From the cell containing the given text, extract its center point as [x, y] coordinate. 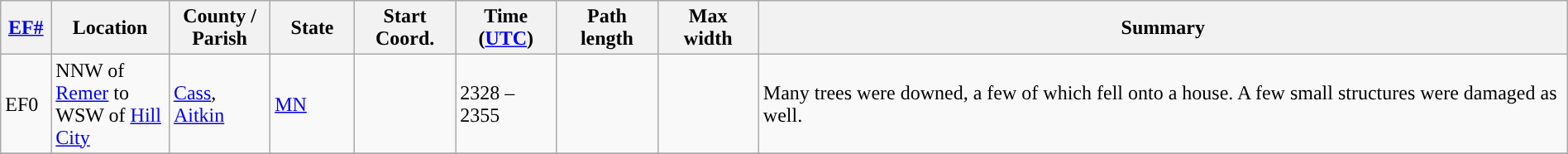
MN [313, 104]
EF# [26, 28]
Location [111, 28]
NNW of Remer to WSW of Hill City [111, 104]
County / Parish [219, 28]
Cass, Aitkin [219, 104]
Summary [1163, 28]
Path length [607, 28]
Many trees were downed, a few of which fell onto a house. A few small structures were damaged as well. [1163, 104]
Time (UTC) [506, 28]
Start Coord. [404, 28]
EF0 [26, 104]
Max width [708, 28]
State [313, 28]
2328 – 2355 [506, 104]
